Determine the (X, Y) coordinate at the center of the cell enclosing the given text.  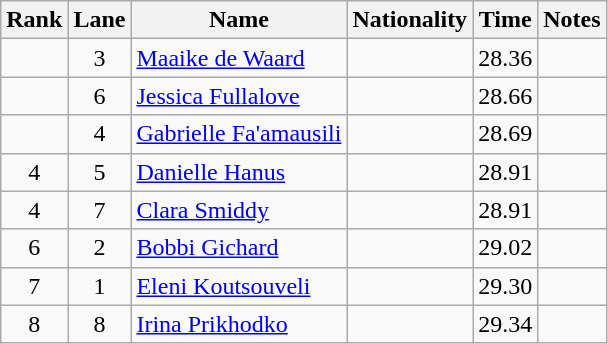
29.02 (506, 248)
Maaike de Waard (239, 58)
2 (100, 248)
29.30 (506, 286)
Danielle Hanus (239, 172)
Notes (572, 20)
3 (100, 58)
Jessica Fullalove (239, 96)
Name (239, 20)
Eleni Koutsouveli (239, 286)
1 (100, 286)
28.69 (506, 134)
Irina Prikhodko (239, 324)
Time (506, 20)
Rank (34, 20)
29.34 (506, 324)
28.36 (506, 58)
5 (100, 172)
Gabrielle Fa'amausili (239, 134)
Nationality (410, 20)
Clara Smiddy (239, 210)
28.66 (506, 96)
Bobbi Gichard (239, 248)
Lane (100, 20)
